Return [X, Y] of the center of cell containing provided text 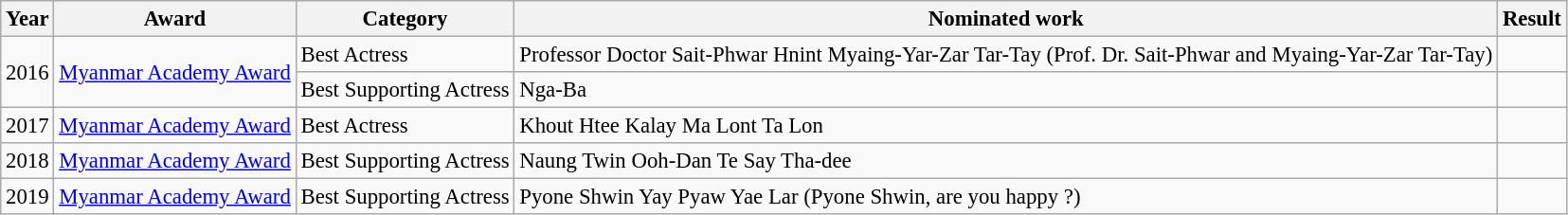
2019 [27, 197]
Award [174, 19]
Professor Doctor Sait-Phwar Hnint Myaing-Yar-Zar Tar-Tay (Prof. Dr. Sait-Phwar and Myaing-Yar-Zar Tar-Tay) [1006, 55]
Pyone Shwin Yay Pyaw Yae Lar (Pyone Shwin, are you happy ?) [1006, 197]
Year [27, 19]
2017 [27, 126]
Category [406, 19]
2018 [27, 161]
Result [1533, 19]
Nga-Ba [1006, 90]
Naung Twin Ooh-Dan Te Say Tha-dee [1006, 161]
2016 [27, 72]
Nominated work [1006, 19]
Khout Htee Kalay Ma Lont Ta Lon [1006, 126]
